Output the (X, Y) coordinate of the center of the cell containing the given text.  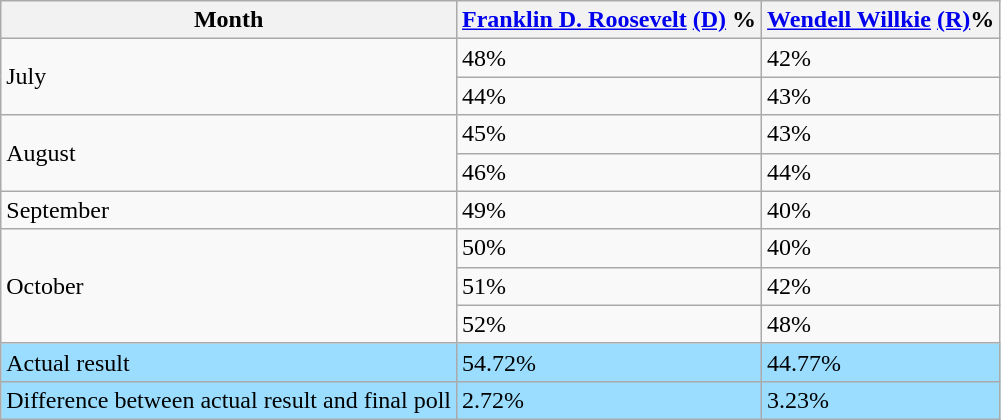
August (229, 153)
Wendell Willkie (R)% (881, 20)
Month (229, 20)
44.77% (881, 362)
July (229, 77)
Difference between actual result and final poll (229, 400)
50% (610, 248)
45% (610, 134)
Franklin D. Roosevelt (D) % (610, 20)
September (229, 210)
54.72% (610, 362)
Actual result (229, 362)
49% (610, 210)
52% (610, 324)
3.23% (881, 400)
October (229, 286)
2.72% (610, 400)
51% (610, 286)
46% (610, 172)
